Determine the [X, Y] coordinate at the center of the cell enclosing the given text.  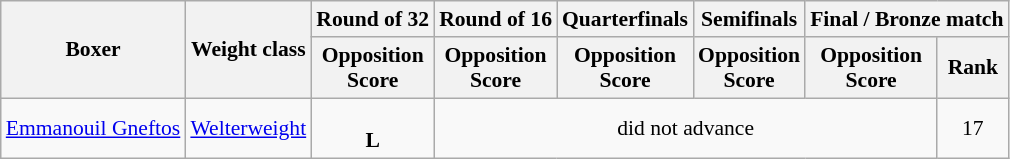
Rank [972, 68]
17 [972, 128]
Emmanouil Gneftos [94, 128]
Welterweight [248, 128]
Final / Bronze match [906, 19]
Round of 16 [496, 19]
did not advance [686, 128]
L [372, 128]
Weight class [248, 50]
Semifinals [749, 19]
Quarterfinals [625, 19]
Round of 32 [372, 19]
Boxer [94, 50]
